Find where the given text appears and provide that cell's center as [X, Y] coordinate. 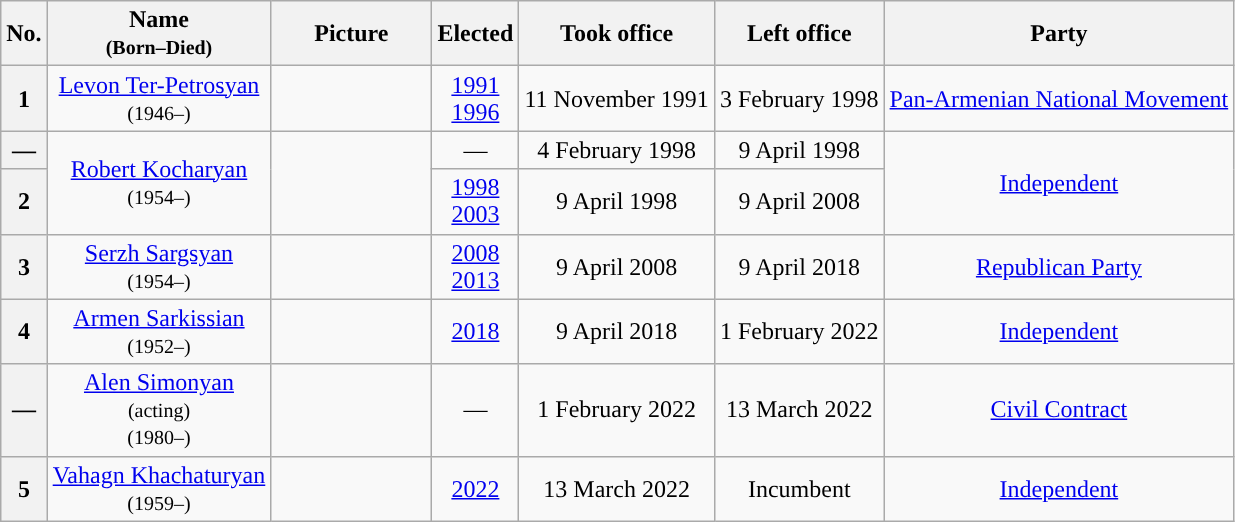
Pan-Armenian National Movement [1059, 98]
4 February 1998 [616, 150]
2018 [476, 332]
Armen Sarkissian(1952–) [159, 332]
2 [24, 202]
Robert Kocharyan(1954–) [159, 182]
Took office [616, 34]
Picture [352, 34]
Serzh Sargsyan(1954–) [159, 266]
3 [24, 266]
Republican Party [1059, 266]
Party [1059, 34]
Alen Simonyan(acting)(1980–) [159, 410]
Incumbent [799, 488]
Elected [476, 34]
11 November 1991 [616, 98]
3 February 1998 [799, 98]
2022 [476, 488]
Civil Contract [1059, 410]
4 [24, 332]
1 [24, 98]
No. [24, 34]
19911996 [476, 98]
Vahagn Khachaturyan(1959–) [159, 488]
19982003 [476, 202]
Name(Born–Died) [159, 34]
Levon Ter-Petrosyan(1946–) [159, 98]
5 [24, 488]
20082013 [476, 266]
Left office [799, 34]
